Return the (X, Y) coordinate for the center point of the cell that contains the specified text.  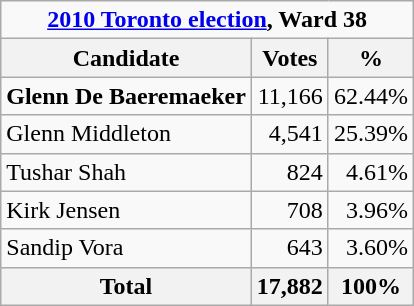
2010 Toronto election, Ward 38 (208, 20)
Total (126, 286)
4,541 (290, 134)
17,882 (290, 286)
4.61% (370, 172)
100% (370, 286)
3.96% (370, 210)
Sandip Vora (126, 248)
Tushar Shah (126, 172)
Glenn De Baeremaeker (126, 96)
11,166 (290, 96)
Kirk Jensen (126, 210)
25.39% (370, 134)
3.60% (370, 248)
Glenn Middleton (126, 134)
% (370, 58)
62.44% (370, 96)
708 (290, 210)
824 (290, 172)
Candidate (126, 58)
Votes (290, 58)
643 (290, 248)
